From the cell containing the given text, extract its center point as [x, y] coordinate. 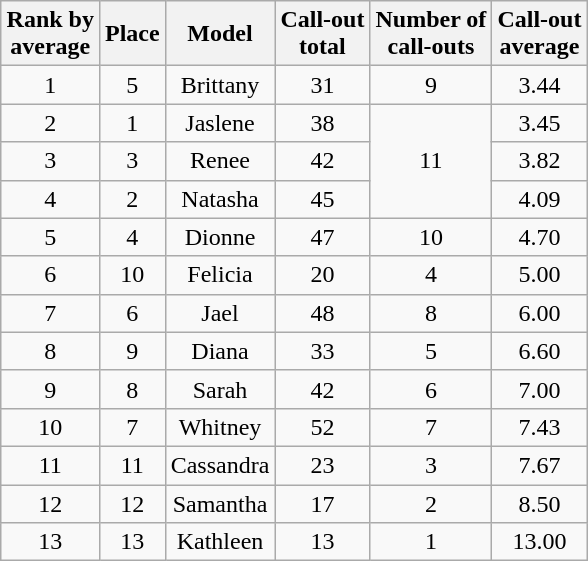
48 [322, 313]
13.00 [540, 542]
38 [322, 123]
7.00 [540, 389]
45 [322, 199]
4.09 [540, 199]
Natasha [220, 199]
6.00 [540, 313]
Cassandra [220, 465]
31 [322, 85]
5.00 [540, 275]
3.82 [540, 161]
Number ofcall-outs [431, 34]
52 [322, 427]
Dionne [220, 237]
6.60 [540, 351]
Rank byaverage [50, 34]
47 [322, 237]
17 [322, 503]
20 [322, 275]
Place [132, 34]
Call-outtotal [322, 34]
Model [220, 34]
7.67 [540, 465]
4.70 [540, 237]
Samantha [220, 503]
Brittany [220, 85]
Renee [220, 161]
3.44 [540, 85]
Diana [220, 351]
7.43 [540, 427]
23 [322, 465]
Jael [220, 313]
Whitney [220, 427]
Sarah [220, 389]
Jaslene [220, 123]
3.45 [540, 123]
Kathleen [220, 542]
Call-outaverage [540, 34]
Felicia [220, 275]
8.50 [540, 503]
33 [322, 351]
